Pinpoint the cell where the given text exists, returning its (X, Y) midpoint coordinate. 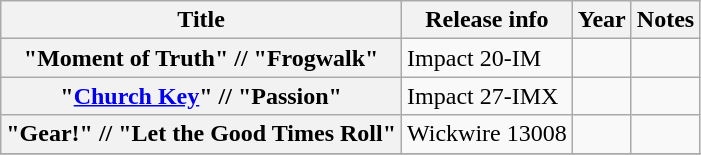
Wickwire 13008 (488, 134)
"Moment of Truth" // "Frogwalk" (202, 58)
Year (602, 20)
Release info (488, 20)
"Church Key" // "Passion" (202, 96)
Impact 20-IM (488, 58)
Notes (665, 20)
"Gear!" // "Let the Good Times Roll" (202, 134)
Impact 27-IMX (488, 96)
Title (202, 20)
